Return [X, Y] of the center of cell containing provided text 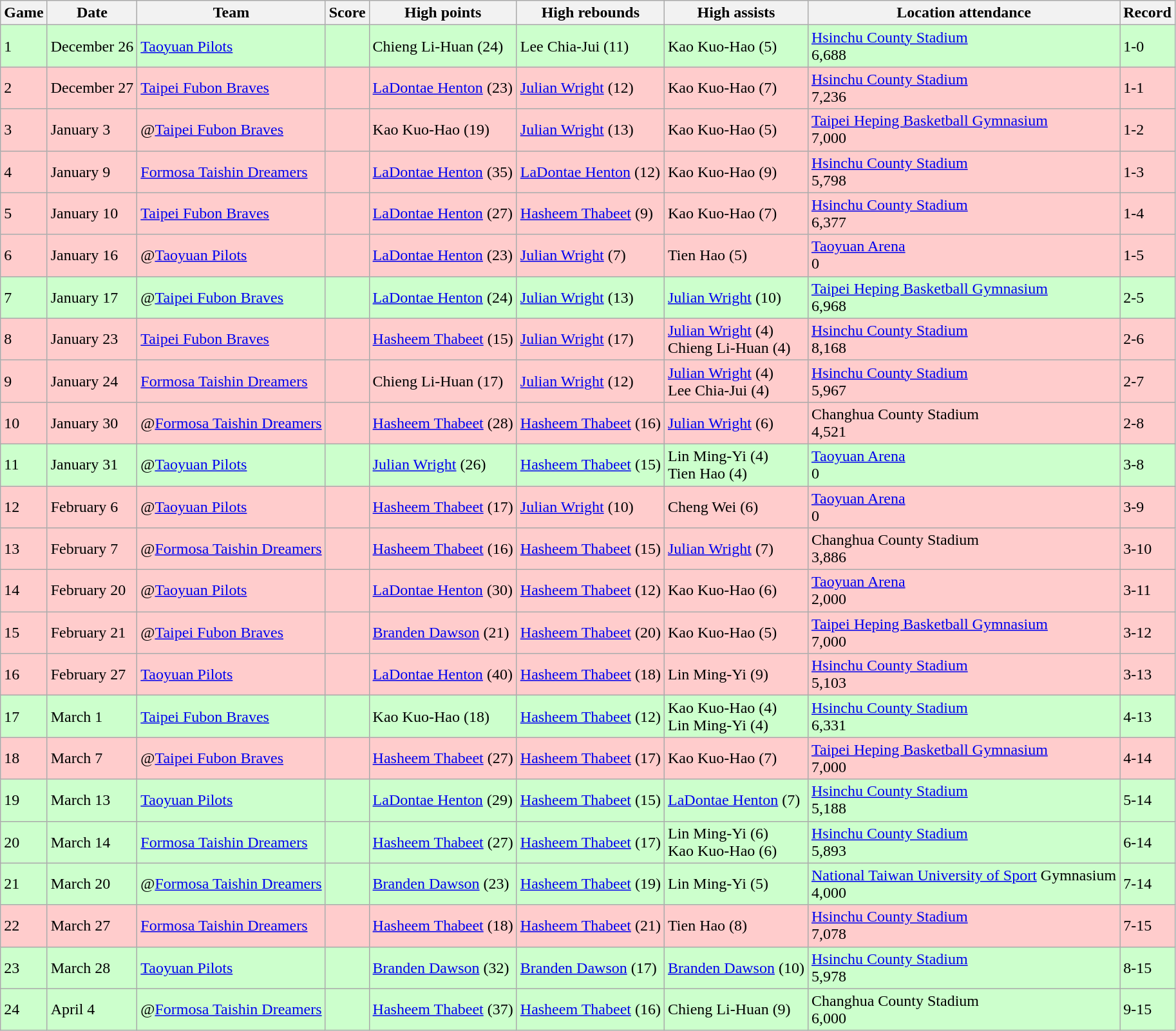
Lin Ming-Yi (6)Kao Kuo-Hao (6) [735, 842]
LaDontae Henton (40) [443, 675]
February 21 [92, 632]
Hsinchu County Stadium5,967 [963, 381]
March 14 [92, 842]
13 [24, 549]
19 [24, 800]
January 16 [92, 255]
January 24 [92, 381]
5-14 [1148, 800]
January 17 [92, 298]
11 [24, 465]
3 [24, 130]
Hasheem Thabeet (9) [590, 214]
March 20 [92, 884]
February 20 [92, 591]
Lee Chia-Jui (11) [590, 46]
17 [24, 716]
23 [24, 967]
Hsinchu County Stadium6,377 [963, 214]
Hsinchu County Stadium5,978 [963, 967]
Changhua County Stadium3,886 [963, 549]
Kao Kuo-Hao (6) [735, 591]
Record [1148, 13]
Hsinchu County Stadium6,688 [963, 46]
Lin Ming-Yi (5) [735, 884]
20 [24, 842]
Changhua County Stadium6,000 [963, 1010]
February 7 [92, 549]
Kao Kuo-Hao (19) [443, 130]
Hsinchu County Stadium7,078 [963, 926]
High rebounds [590, 13]
12 [24, 506]
Hasheem Thabeet (19) [590, 884]
High assists [735, 13]
3-13 [1148, 675]
1-0 [1148, 46]
January 10 [92, 214]
22 [24, 926]
Julian Wright (4)Lee Chia-Jui (4) [735, 381]
March 13 [92, 800]
7 [24, 298]
Game [24, 13]
LaDontae Henton (24) [443, 298]
January 30 [92, 422]
1-3 [1148, 171]
Hsinchu County Stadium5,798 [963, 171]
December 26 [92, 46]
4 [24, 171]
1-4 [1148, 214]
LaDontae Henton (35) [443, 171]
3-10 [1148, 549]
Chieng Li-Huan (24) [443, 46]
1-2 [1148, 130]
3-9 [1148, 506]
Date [92, 13]
March 7 [92, 759]
24 [24, 1010]
Chieng Li-Huan (9) [735, 1010]
Changhua County Stadium4,521 [963, 422]
March 1 [92, 716]
Julian Wright (26) [443, 465]
LaDontae Henton (12) [590, 171]
December 27 [92, 88]
April 4 [92, 1010]
5 [24, 214]
National Taiwan University of Sport Gymnasium4,000 [963, 884]
LaDontae Henton (27) [443, 214]
Hasheem Thabeet (21) [590, 926]
Hsinchu County Stadium5,893 [963, 842]
Branden Dawson (21) [443, 632]
LaDontae Henton (7) [735, 800]
January 31 [92, 465]
1-1 [1148, 88]
Branden Dawson (17) [590, 967]
9-15 [1148, 1010]
2 [24, 88]
Hasheem Thabeet (20) [590, 632]
Tien Hao (5) [735, 255]
1 [24, 46]
February 27 [92, 675]
8-15 [1148, 967]
Cheng Wei (6) [735, 506]
Branden Dawson (23) [443, 884]
Score [347, 13]
Branden Dawson (32) [443, 967]
16 [24, 675]
2-7 [1148, 381]
2-6 [1148, 339]
LaDontae Henton (29) [443, 800]
Tien Hao (8) [735, 926]
Location attendance [963, 13]
Lin Ming-Yi (4)Tien Hao (4) [735, 465]
7-15 [1148, 926]
March 28 [92, 967]
18 [24, 759]
4-14 [1148, 759]
Julian Wright (17) [590, 339]
21 [24, 884]
January 23 [92, 339]
Hsinchu County Stadium5,103 [963, 675]
Hsinchu County Stadium5,188 [963, 800]
Hsinchu County Stadium8,168 [963, 339]
Kao Kuo-Hao (18) [443, 716]
Kao Kuo-Hao (4)Lin Ming-Yi (4) [735, 716]
Chieng Li-Huan (17) [443, 381]
3-11 [1148, 591]
January 3 [92, 130]
7-14 [1148, 884]
Lin Ming-Yi (9) [735, 675]
Branden Dawson (10) [735, 967]
8 [24, 339]
2-8 [1148, 422]
3-12 [1148, 632]
4-13 [1148, 716]
Hsinchu County Stadium7,236 [963, 88]
Team [231, 13]
Hasheem Thabeet (37) [443, 1010]
Hasheem Thabeet (28) [443, 422]
Taoyuan Arena2,000 [963, 591]
Julian Wright (6) [735, 422]
3-8 [1148, 465]
January 9 [92, 171]
Hsinchu County Stadium6,331 [963, 716]
2-5 [1148, 298]
6-14 [1148, 842]
Kao Kuo-Hao (9) [735, 171]
14 [24, 591]
High points [443, 13]
6 [24, 255]
LaDontae Henton (30) [443, 591]
1-5 [1148, 255]
March 27 [92, 926]
February 6 [92, 506]
Taipei Heping Basketball Gymnasium6,968 [963, 298]
10 [24, 422]
9 [24, 381]
Julian Wright (4)Chieng Li-Huan (4) [735, 339]
15 [24, 632]
